From the cell containing the given text, extract its center point as [x, y] coordinate. 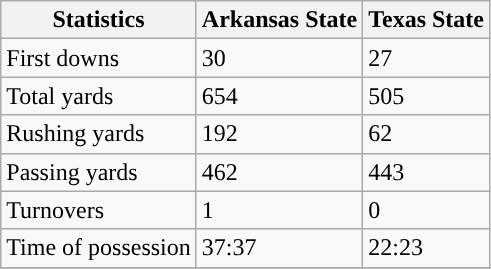
654 [279, 96]
1 [279, 210]
Total yards [99, 96]
Statistics [99, 20]
Arkansas State [279, 20]
192 [279, 134]
22:23 [426, 248]
Texas State [426, 20]
443 [426, 172]
462 [279, 172]
Passing yards [99, 172]
37:37 [279, 248]
62 [426, 134]
27 [426, 58]
505 [426, 96]
First downs [99, 58]
Rushing yards [99, 134]
30 [279, 58]
0 [426, 210]
Time of possession [99, 248]
Turnovers [99, 210]
